Capture the cell that displays the provided text and extract its [x, y] central coordinate. 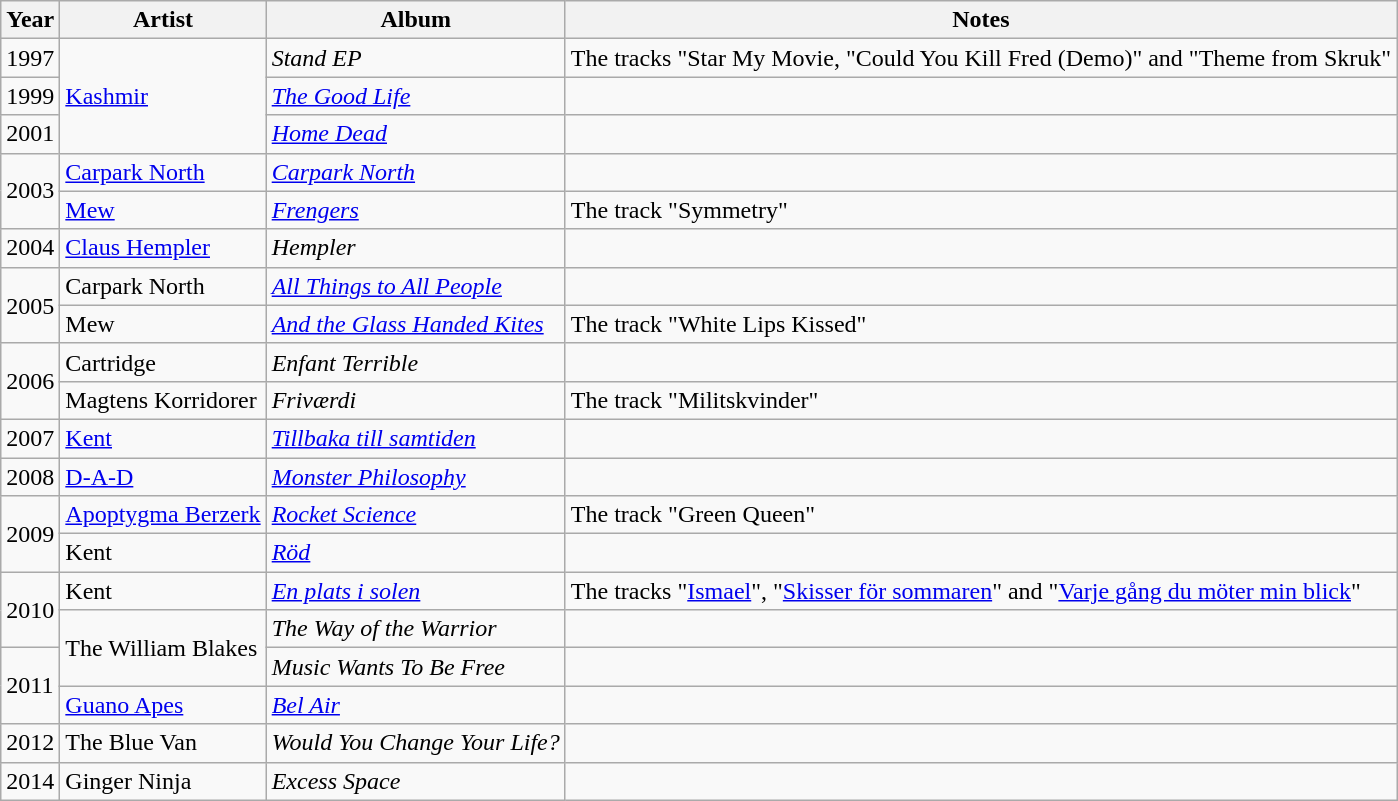
2003 [30, 191]
Hempler [416, 248]
Enfant Terrible [416, 362]
Tillbaka till samtiden [416, 438]
1997 [30, 58]
2007 [30, 438]
2005 [30, 305]
2008 [30, 477]
Year [30, 20]
The track "Green Queen" [980, 515]
2012 [30, 743]
And the Glass Handed Kites [416, 324]
Would You Change Your Life? [416, 743]
All Things to All People [416, 286]
The Blue Van [163, 743]
The track "Symmetry" [980, 210]
Monster Philosophy [416, 477]
En plats i solen [416, 591]
The track "White Lips Kissed" [980, 324]
Cartridge [163, 362]
Home Dead [416, 134]
Excess Space [416, 781]
The Way of the Warrior [416, 629]
2004 [30, 248]
2011 [30, 686]
Apoptygma Berzerk [163, 515]
1999 [30, 96]
The tracks "Ismael", "Skisser för sommaren" and "Varje gång du möter min blick" [980, 591]
Magtens Korridorer [163, 400]
Frengers [416, 210]
Notes [980, 20]
2001 [30, 134]
Artist [163, 20]
Kashmir [163, 96]
Claus Hempler [163, 248]
The Good Life [416, 96]
Friværdi [416, 400]
The William Blakes [163, 648]
D-A-D [163, 477]
2014 [30, 781]
The track "Militskvinder" [980, 400]
The tracks "Star My Movie, "Could You Kill Fred (Demo)" and "Theme from Skruk" [980, 58]
Album [416, 20]
Music Wants To Be Free [416, 667]
2009 [30, 534]
Guano Apes [163, 705]
Röd [416, 553]
2006 [30, 381]
Ginger Ninja [163, 781]
Bel Air [416, 705]
2010 [30, 610]
Stand EP [416, 58]
Rocket Science [416, 515]
